For the text-containing cell, return its midpoint in [X, Y] coordinate format. 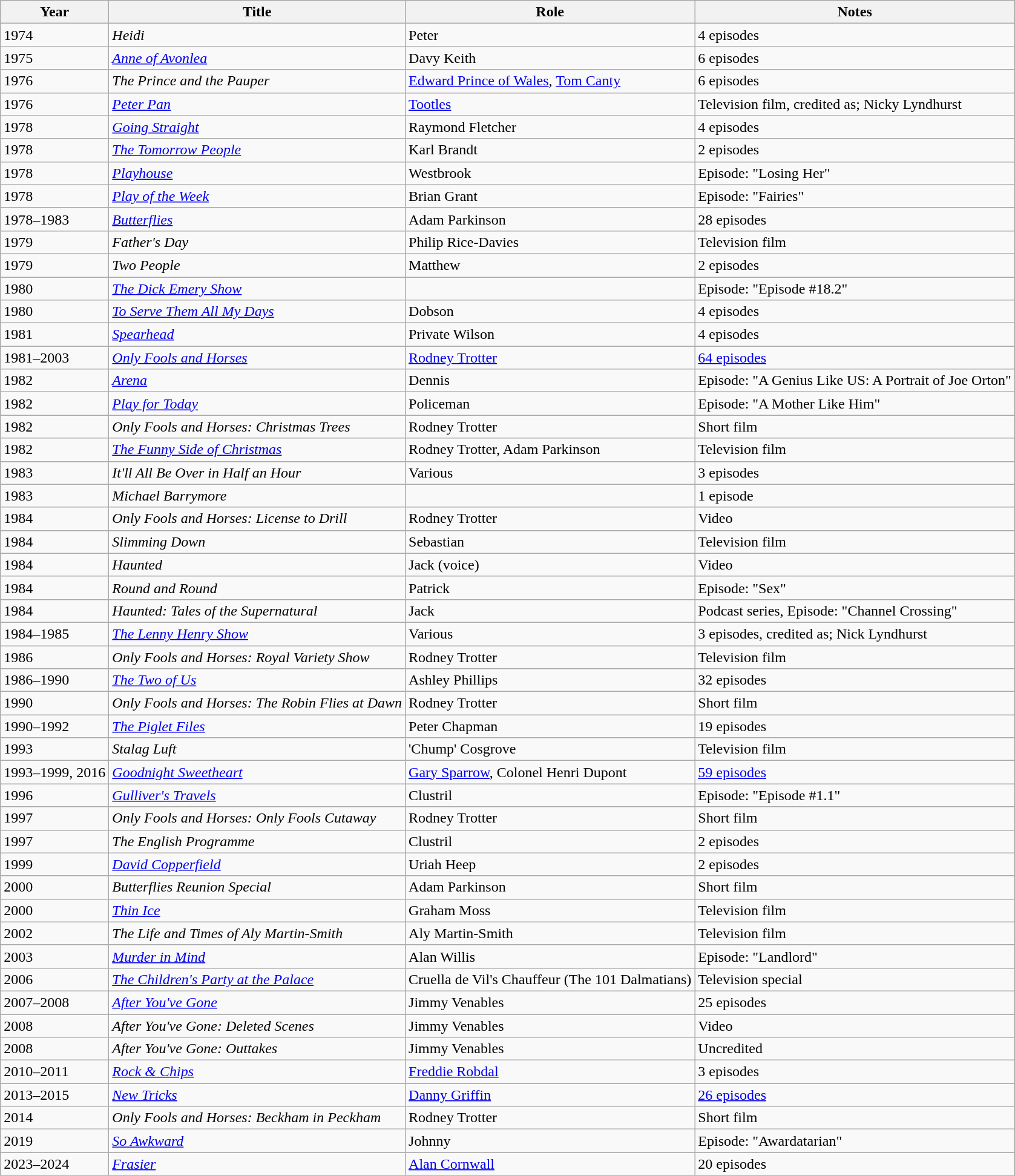
Haunted: Tales of the Supernatural [257, 611]
1990–1992 [54, 726]
Peter [550, 35]
Episode: "Episode #18.2" [855, 289]
The Funny Side of Christmas [257, 450]
Television special [855, 979]
After You've Gone: Outtakes [257, 1049]
Freddie Robdal [550, 1072]
Heidi [257, 35]
Year [54, 12]
Graham Moss [550, 910]
Peter Chapman [550, 726]
Only Fools and Horses: License to Drill [257, 519]
1986–1990 [54, 680]
It'll All Be Over in Half an Hour [257, 473]
The Piglet Files [257, 726]
Uriah Heep [550, 864]
Matthew [550, 265]
Aly Martin-Smith [550, 933]
19 episodes [855, 726]
Episode: "Fairies" [855, 196]
'Chump' Cosgrove [550, 749]
Television film, credited as; Nicky Lyndhurst [855, 104]
New Tricks [257, 1095]
1981–2003 [54, 358]
1993–1999, 2016 [54, 772]
Patrick [550, 588]
The Prince and the Pauper [257, 81]
Butterflies Reunion Special [257, 887]
After You've Gone [257, 1002]
Play of the Week [257, 196]
Role [550, 12]
Alan Cornwall [550, 1164]
Only Fools and Horses: The Robin Flies at Dawn [257, 703]
3 episodes, credited as; Nick Lyndhurst [855, 634]
Episode: "Awardatarian" [855, 1141]
Danny Griffin [550, 1095]
Frasier [257, 1164]
The Two of Us [257, 680]
Gary Sparrow, Colonel Henri Dupont [550, 772]
Raymond Fletcher [550, 127]
Two People [257, 265]
Episode: "Episode #1.1" [855, 795]
The Life and Times of Aly Martin-Smith [257, 933]
32 episodes [855, 680]
1996 [54, 795]
Dobson [550, 312]
Episode: "Sex" [855, 588]
Goodnight Sweetheart [257, 772]
1984–1985 [54, 634]
Peter Pan [257, 104]
1981 [54, 335]
2014 [54, 1118]
Dennis [550, 381]
Tootles [550, 104]
Play for Today [257, 404]
Only Fools and Horses: Royal Variety Show [257, 657]
Karl Brandt [550, 150]
59 episodes [855, 772]
26 episodes [855, 1095]
Davy Keith [550, 58]
Sebastian [550, 542]
1986 [54, 657]
2002 [54, 933]
Private Wilson [550, 335]
1974 [54, 35]
1990 [54, 703]
25 episodes [855, 1002]
1975 [54, 58]
Only Fools and Horses [257, 358]
2023–2024 [54, 1164]
1993 [54, 749]
Brian Grant [550, 196]
Thin Ice [257, 910]
Spearhead [257, 335]
Michael Barrymore [257, 496]
Arena [257, 381]
Policeman [550, 404]
The Children's Party at the Palace [257, 979]
Westbrook [550, 173]
Podcast series, Episode: "Channel Crossing" [855, 611]
Stalag Luft [257, 749]
The Lenny Henry Show [257, 634]
Philip Rice-Davies [550, 242]
David Copperfield [257, 864]
Episode: "Losing Her" [855, 173]
Only Fools and Horses: Christmas Trees [257, 427]
28 episodes [855, 219]
Notes [855, 12]
64 episodes [855, 358]
Jack (voice) [550, 565]
Edward Prince of Wales, Tom Canty [550, 81]
Episode: "A Genius Like US: A Portrait of Joe Orton" [855, 381]
1978–1983 [54, 219]
Episode: "Landlord" [855, 956]
2019 [54, 1141]
Ashley Phillips [550, 680]
Jack [550, 611]
2003 [54, 956]
The English Programme [257, 841]
To Serve Them All My Days [257, 312]
Rock & Chips [257, 1072]
So Awkward [257, 1141]
20 episodes [855, 1164]
Slimming Down [257, 542]
1 episode [855, 496]
Only Fools and Horses: Only Fools Cutaway [257, 818]
1999 [54, 864]
Going Straight [257, 127]
Father's Day [257, 242]
Gulliver's Travels [257, 795]
Murder in Mind [257, 956]
Playhouse [257, 173]
The Tomorrow People [257, 150]
2006 [54, 979]
2010–2011 [54, 1072]
After You've Gone: Deleted Scenes [257, 1026]
Cruella de Vil's Chauffeur (The 101 Dalmatians) [550, 979]
2007–2008 [54, 1002]
Uncredited [855, 1049]
The Dick Emery Show [257, 289]
Episode: "A Mother Like Him" [855, 404]
Johnny [550, 1141]
Anne of Avonlea [257, 58]
Alan Willis [550, 956]
Round and Round [257, 588]
2013–2015 [54, 1095]
Only Fools and Horses: Beckham in Peckham [257, 1118]
Title [257, 12]
Rodney Trotter, Adam Parkinson [550, 450]
Butterflies [257, 219]
Haunted [257, 565]
